Capture the cell that displays the provided text and extract its [X, Y] central coordinate. 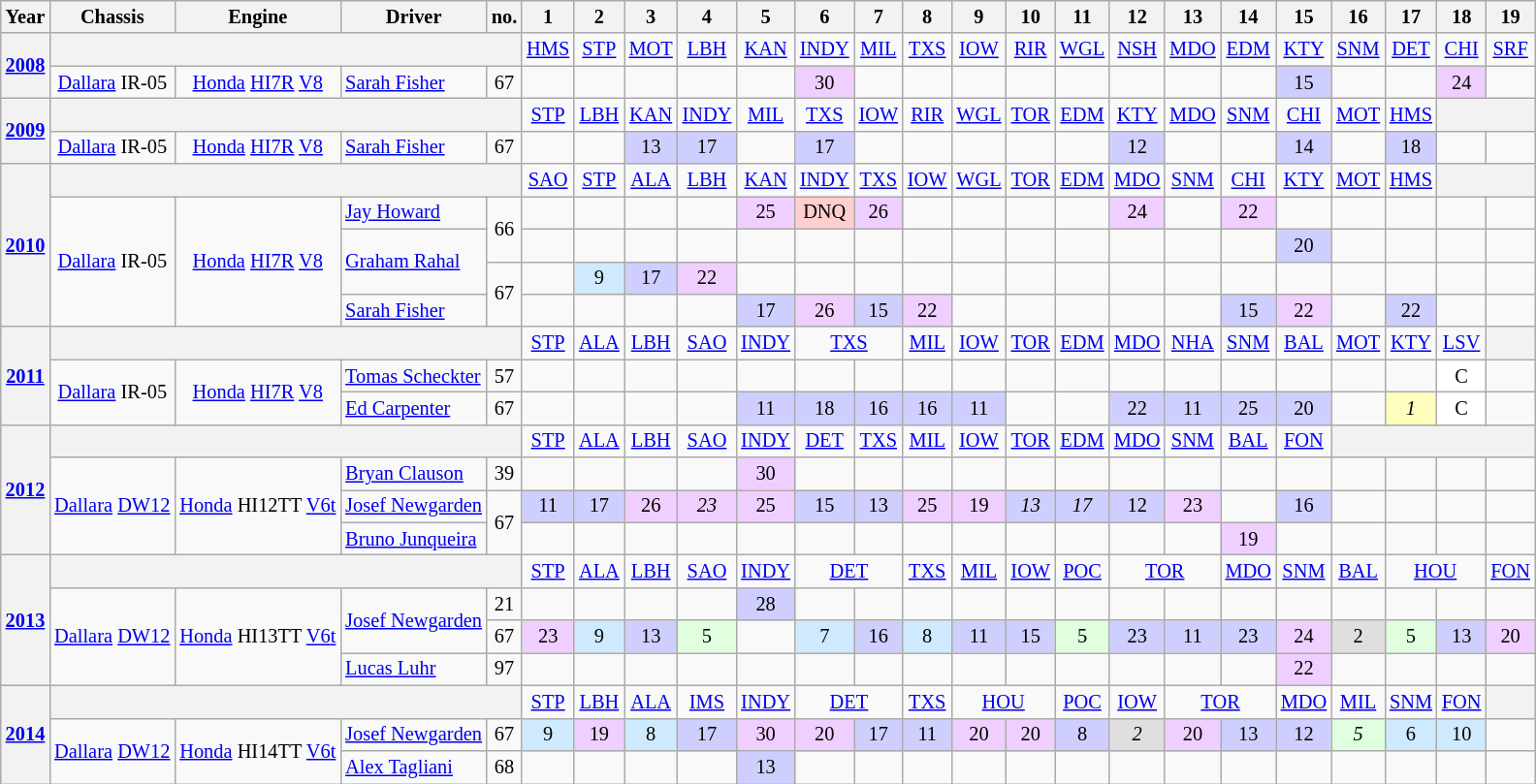
3 [652, 16]
4 [708, 16]
Driver [413, 16]
2008 [25, 66]
IMS [708, 702]
2009 [25, 130]
57 [504, 376]
Honda HI12TT V6t [258, 506]
Tomas Scheckter [413, 376]
NSH [1136, 49]
SRF [1510, 49]
Alex Tagliani [413, 767]
Engine [258, 16]
Chassis [112, 16]
2012 [25, 490]
Bruno Junqueira [413, 539]
66 [504, 229]
21 [504, 604]
2010 [25, 245]
NHA [1193, 343]
Honda HI14TT V6t [258, 750]
28 [766, 604]
39 [504, 474]
97 [504, 669]
Graham Rahal [413, 262]
DNQ [824, 212]
Year [25, 16]
2013 [25, 620]
LSV [1461, 343]
Lucas Luhr [413, 669]
no. [504, 16]
68 [504, 767]
2014 [25, 735]
Ed Carpenter [413, 408]
Bryan Clauson [413, 474]
Jay Howard [413, 212]
2011 [25, 376]
Honda HI13TT V6t [258, 636]
